Return [x, y] of the center of cell containing provided text 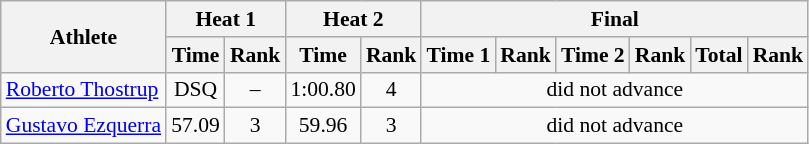
DSQ [196, 90]
59.96 [322, 126]
Time 1 [458, 55]
Heat 2 [353, 19]
57.09 [196, 126]
Final [614, 19]
4 [392, 90]
Heat 1 [226, 19]
Athlete [84, 36]
– [256, 90]
Roberto Thostrup [84, 90]
Time 2 [593, 55]
Gustavo Ezquerra [84, 126]
Total [718, 55]
1:00.80 [322, 90]
